Extract the [X, Y] coordinate from the center of the cell holding the provided text.  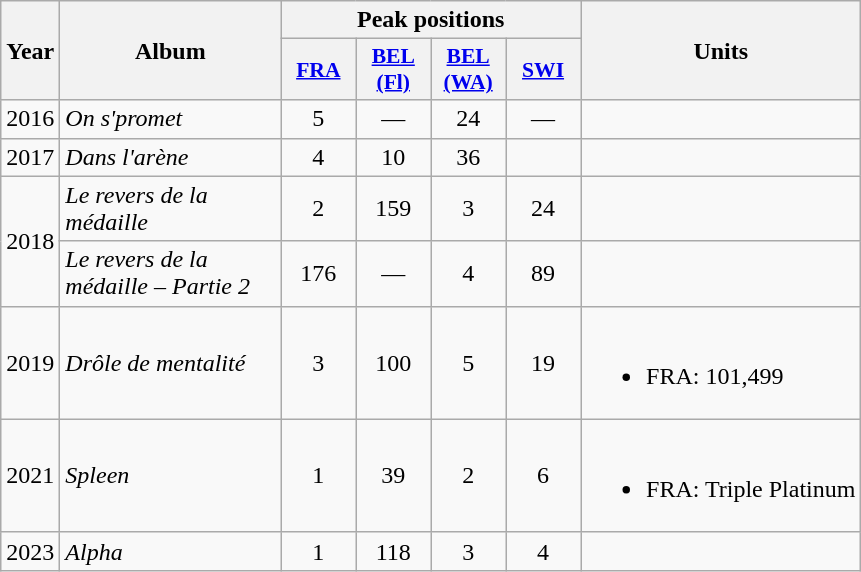
36 [468, 157]
BEL (Fl) [394, 70]
89 [544, 274]
Units [720, 50]
2019 [30, 362]
39 [394, 476]
Dans l'arène [170, 157]
19 [544, 362]
Alpha [170, 551]
Peak positions [431, 20]
Drôle de mentalité [170, 362]
FRA: Triple Platinum [720, 476]
Le revers de la médaille [170, 208]
2016 [30, 119]
FRA: 101,499 [720, 362]
Album [170, 50]
2017 [30, 157]
176 [318, 274]
2023 [30, 551]
159 [394, 208]
Spleen [170, 476]
118 [394, 551]
On s'promet [170, 119]
2021 [30, 476]
Le revers de la médaille – Partie 2 [170, 274]
100 [394, 362]
10 [394, 157]
SWI [544, 70]
FRA [318, 70]
BEL (WA) [468, 70]
2018 [30, 241]
6 [544, 476]
Year [30, 50]
